Return [x, y] of the center of cell containing provided text 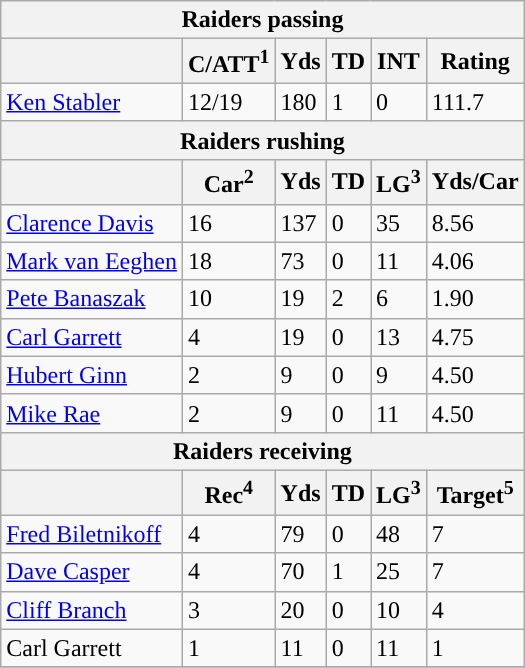
35 [399, 223]
20 [300, 610]
Hubert Ginn [92, 375]
13 [399, 337]
Clarence Davis [92, 223]
Raiders passing [262, 20]
Mike Rae [92, 413]
6 [399, 299]
25 [399, 572]
Pete Banaszak [92, 299]
73 [300, 261]
12/19 [228, 102]
18 [228, 261]
180 [300, 102]
Raiders rushing [262, 140]
8.56 [475, 223]
Target5 [475, 492]
Rating [475, 62]
Mark van Eeghen [92, 261]
70 [300, 572]
3 [228, 610]
Yds/Car [475, 182]
Raiders receiving [262, 451]
Cliff Branch [92, 610]
4.06 [475, 261]
Dave Casper [92, 572]
4.75 [475, 337]
137 [300, 223]
1.90 [475, 299]
16 [228, 223]
Car2 [228, 182]
C/ATT1 [228, 62]
111.7 [475, 102]
Rec4 [228, 492]
79 [300, 534]
48 [399, 534]
Ken Stabler [92, 102]
Fred Biletnikoff [92, 534]
INT [399, 62]
